Output the [x, y] coordinate of the center of the cell containing the given text.  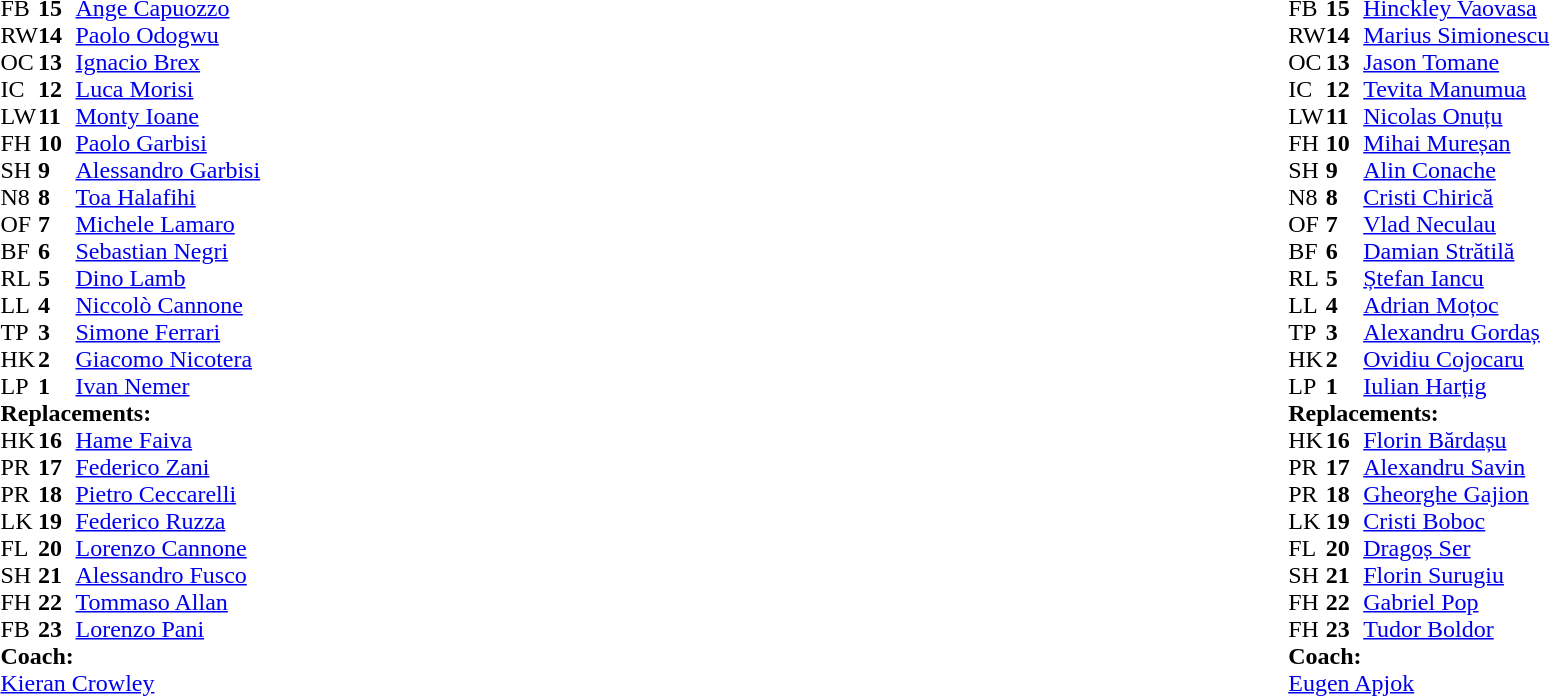
Lorenzo Pani [168, 630]
Dragoș Ser [1456, 548]
Ivan Nemer [168, 386]
Paolo Garbisi [168, 144]
Adrian Moțoc [1456, 306]
Cristi Boboc [1456, 522]
Nicolas Onuțu [1456, 116]
Mihai Mureșan [1456, 144]
FB [19, 630]
Alexandru Savin [1456, 468]
Luca Morisi [168, 90]
Hame Faiva [168, 440]
Ovidiu Cojocaru [1456, 360]
Florin Surugiu [1456, 576]
Damian Strătilă [1456, 252]
Tudor Boldor [1456, 630]
Tommaso Allan [168, 602]
Iulian Harțig [1456, 386]
Jason Tomane [1456, 62]
Gabriel Pop [1456, 602]
Niccolò Cannone [168, 306]
Marius Simionescu [1456, 36]
Tevita Manumua [1456, 90]
Alexandru Gordaș [1456, 332]
Alin Conache [1456, 170]
Florin Bărdașu [1456, 440]
Federico Ruzza [168, 522]
Dino Lamb [168, 278]
Alessandro Fusco [168, 576]
Lorenzo Cannone [168, 548]
Ignacio Brex [168, 62]
Federico Zani [168, 468]
Vlad Neculau [1456, 224]
Gheorghe Gajion [1456, 494]
Monty Ioane [168, 116]
Michele Lamaro [168, 224]
Toa Halafihi [168, 198]
Simone Ferrari [168, 332]
Alessandro Garbisi [168, 170]
Cristi Chirică [1456, 198]
Ștefan Iancu [1456, 278]
Pietro Ceccarelli [168, 494]
Giacomo Nicotera [168, 360]
Paolo Odogwu [168, 36]
Sebastian Negri [168, 252]
